Extract the (x, y) coordinate from the center of the cell holding the provided text.  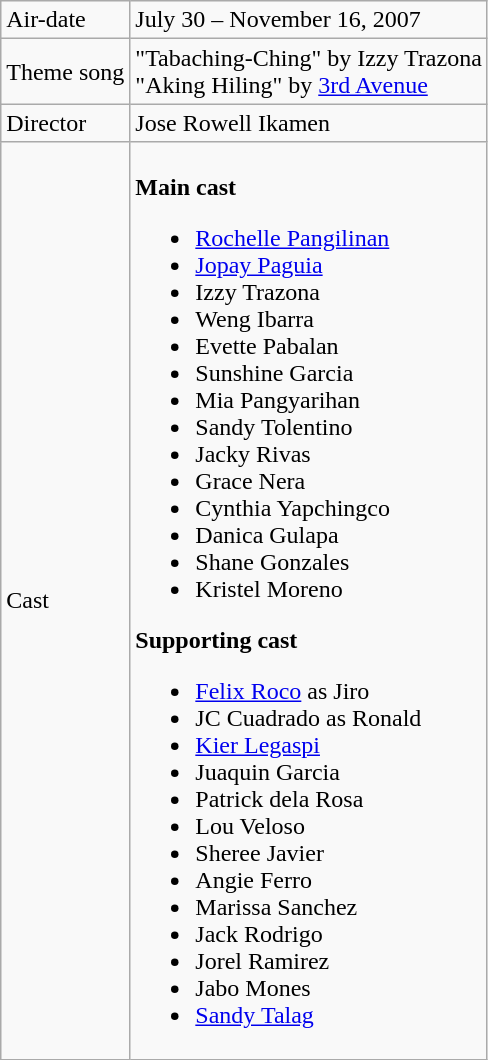
July 30 – November 16, 2007 (309, 20)
Air-date (66, 20)
Theme song (66, 72)
Cast (66, 600)
"Tabaching-Ching" by Izzy Trazona "Aking Hiling" by 3rd Avenue (309, 72)
Director (66, 123)
Jose Rowell Ikamen (309, 123)
